Find where the given text appears and provide that cell's center as [x, y] coordinate. 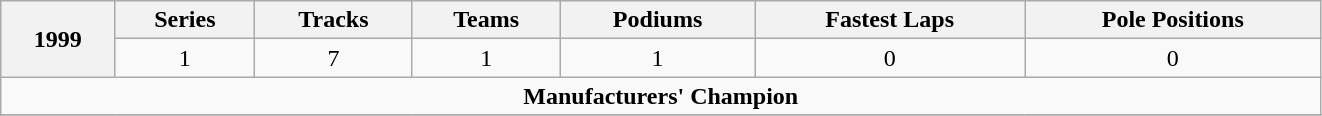
Fastest Laps [890, 20]
Teams [486, 20]
Manufacturers' Champion [661, 96]
Series [185, 20]
Podiums [657, 20]
1999 [58, 39]
7 [334, 58]
Tracks [334, 20]
Pole Positions [1173, 20]
